Search for the cell housing the specified text and yield its (X, Y) center coordinate. 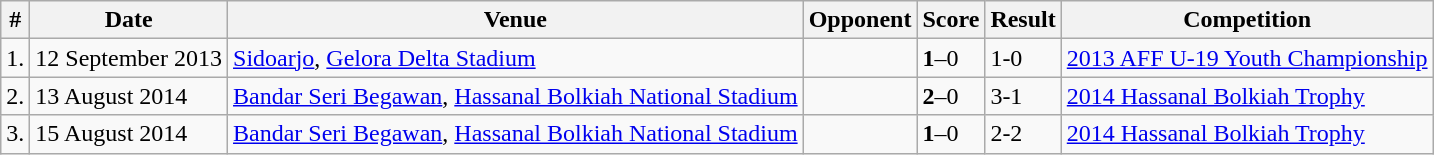
3-1 (1023, 96)
Competition (1247, 20)
2-2 (1023, 134)
15 August 2014 (129, 134)
2–0 (951, 96)
2013 AFF U-19 Youth Championship (1247, 58)
Venue (516, 20)
Score (951, 20)
1-0 (1023, 58)
Date (129, 20)
Opponent (860, 20)
Sidoarjo, Gelora Delta Stadium (516, 58)
12 September 2013 (129, 58)
3. (16, 134)
2. (16, 96)
13 August 2014 (129, 96)
Result (1023, 20)
# (16, 20)
1. (16, 58)
